Identify which cell holds the provided text, then report its [X, Y] central coordinate. 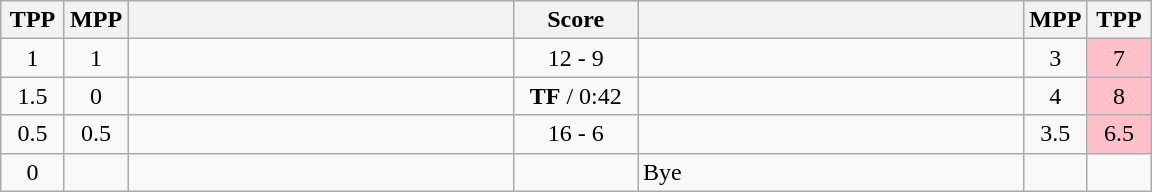
8 [1119, 96]
TF / 0:42 [576, 96]
4 [1056, 96]
1.5 [33, 96]
7 [1119, 58]
6.5 [1119, 134]
3.5 [1056, 134]
Score [576, 20]
16 - 6 [576, 134]
12 - 9 [576, 58]
Bye [831, 172]
3 [1056, 58]
